For the text-containing cell, return its midpoint in (X, Y) coordinate format. 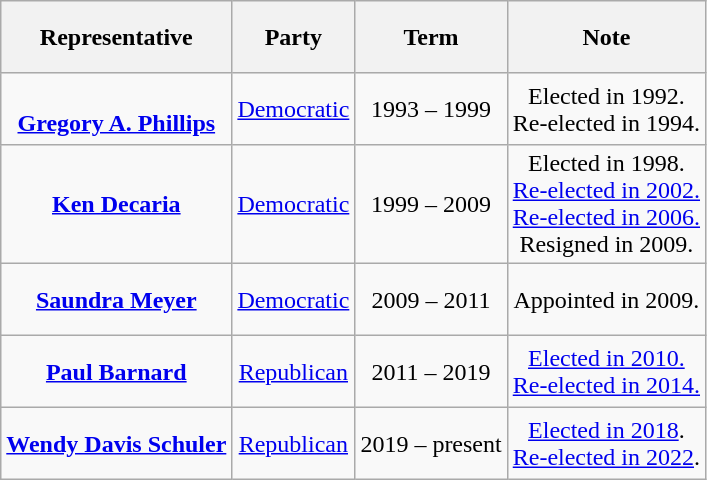
Saundra Meyer (116, 300)
Note (606, 37)
1993 – 1999 (431, 109)
Elected in 2010.Re-elected in 2014. (606, 372)
Elected in 1998.Re-elected in 2002.Re-elected in 2006.Resigned in 2009. (606, 204)
Term (431, 37)
2009 – 2011 (431, 300)
Elected in 2018.Re-elected in 2022. (606, 444)
1999 – 2009 (431, 204)
Representative (116, 37)
Elected in 1992.Re-elected in 1994. (606, 109)
2019 – present (431, 444)
Party (294, 37)
Wendy Davis Schuler (116, 444)
Appointed in 2009. (606, 300)
Ken Decaria (116, 204)
Paul Barnard (116, 372)
2011 – 2019 (431, 372)
Gregory A. Phillips (116, 109)
